Search for the cell housing the specified text and yield its (x, y) center coordinate. 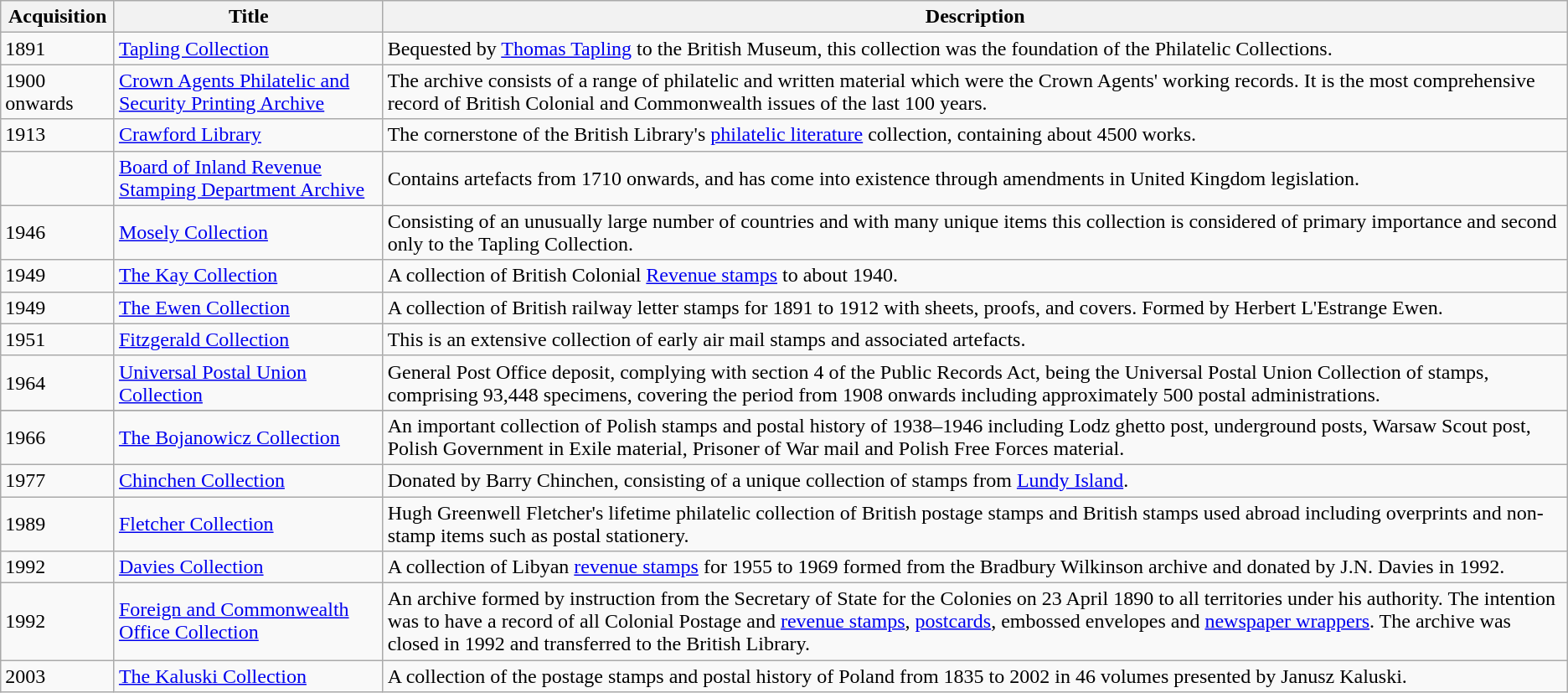
Crown Agents Philatelic and Security Printing Archive (248, 92)
Mosely Collection (248, 233)
Crawford Library (248, 135)
A collection of British railway letter stamps for 1891 to 1912 with sheets, proofs, and covers. Formed by Herbert L'Estrange Ewen. (975, 308)
Description (975, 17)
This is an extensive collection of early air mail stamps and associated artefacts. (975, 339)
The Kaluski Collection (248, 676)
1964 (58, 382)
1946 (58, 233)
Contains artefacts from 1710 onwards, and has come into existence through amendments in United Kingdom legislation. (975, 178)
Fitzgerald Collection (248, 339)
The Bojanowicz Collection (248, 437)
A collection of British Colonial Revenue stamps to about 1940. (975, 276)
Donated by Barry Chinchen, consisting of a unique collection of stamps from Lundy Island. (975, 480)
Bequested by Thomas Tapling to the British Museum, this collection was the foundation of the Philatelic Collections. (975, 49)
Universal Postal Union Collection (248, 382)
Board of Inland Revenue Stamping Department Archive (248, 178)
2003 (58, 676)
The Kay Collection (248, 276)
Title (248, 17)
The Ewen Collection (248, 308)
A collection of Libyan revenue stamps for 1955 to 1969 formed from the Bradbury Wilkinson archive and donated by J.N. Davies in 1992. (975, 567)
1900 onwards (58, 92)
1977 (58, 480)
Davies Collection (248, 567)
1891 (58, 49)
Foreign and Commonwealth Office Collection (248, 622)
The cornerstone of the British Library's philatelic literature collection, containing about 4500 works. (975, 135)
A collection of the postage stamps and postal history of Poland from 1835 to 2002 in 46 volumes presented by Janusz Kaluski. (975, 676)
1913 (58, 135)
1989 (58, 523)
1951 (58, 339)
1966 (58, 437)
Chinchen Collection (248, 480)
Tapling Collection (248, 49)
Acquisition (58, 17)
Fletcher Collection (248, 523)
